Detect which cell encompasses the target text, then output its [x, y] center coordinate. 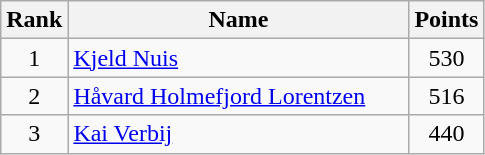
3 [34, 134]
Håvard Holmefjord Lorentzen [238, 96]
Rank [34, 20]
516 [446, 96]
Name [238, 20]
1 [34, 58]
530 [446, 58]
Kai Verbij [238, 134]
Points [446, 20]
Kjeld Nuis [238, 58]
440 [446, 134]
2 [34, 96]
